Determine the [X, Y] coordinate at the center of the cell enclosing the given text.  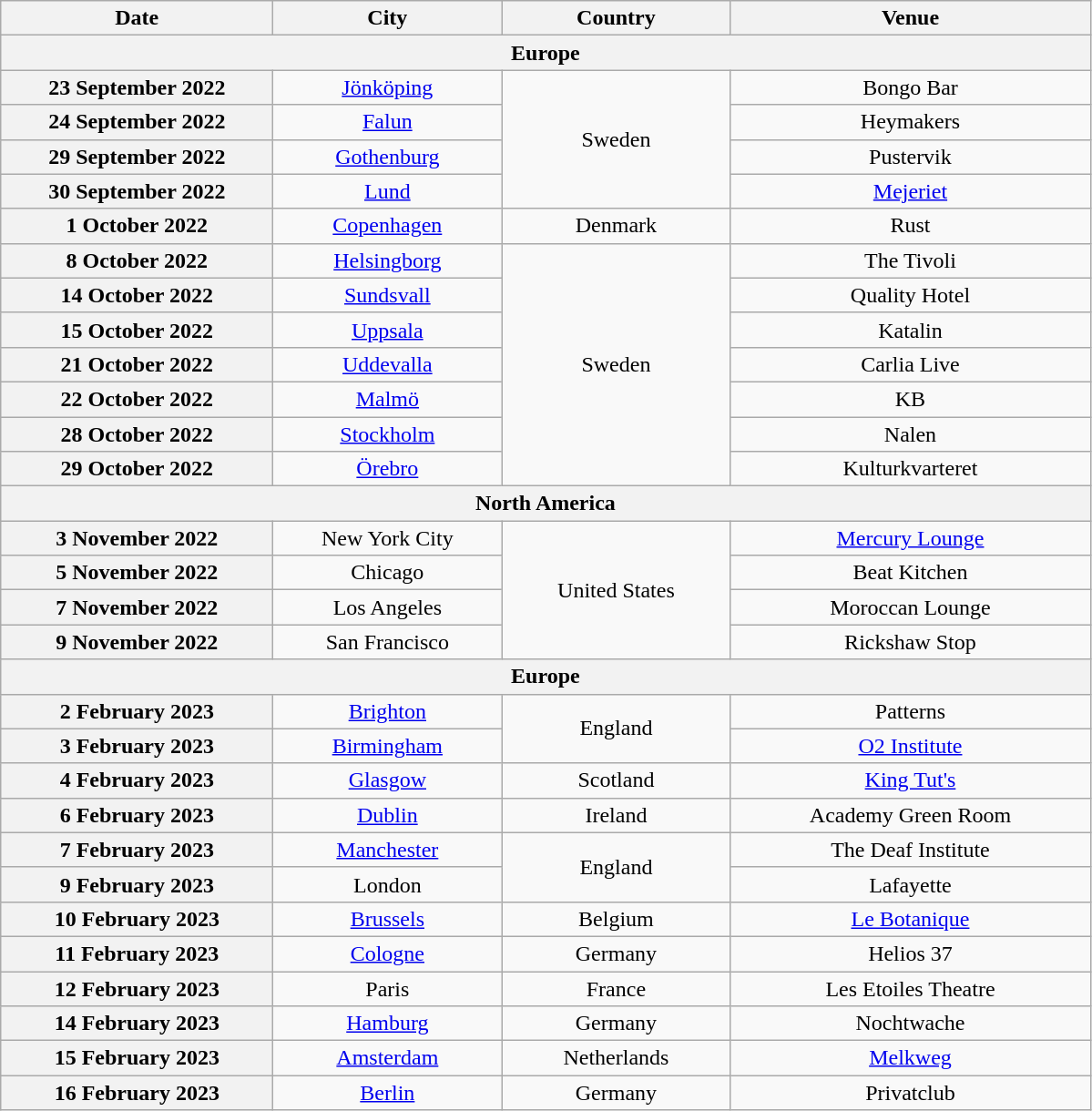
22 October 2022 [137, 399]
Los Angeles [388, 607]
Berlin [388, 1093]
KB [911, 399]
Cologne [388, 953]
Quality Hotel [911, 295]
Netherlands [616, 1058]
12 February 2023 [137, 988]
King Tut's [911, 780]
Belgium [616, 919]
16 February 2023 [137, 1093]
Glasgow [388, 780]
The Deaf Institute [911, 850]
15 October 2022 [137, 330]
7 November 2022 [137, 607]
3 November 2022 [137, 538]
Malmö [388, 399]
Date [137, 18]
Les Etoiles Theatre [911, 988]
Chicago [388, 573]
Pustervik [911, 157]
London [388, 884]
Carlia Live [911, 364]
9 February 2023 [137, 884]
Paris [388, 988]
Academy Green Room [911, 815]
San Francisco [388, 642]
Denmark [616, 226]
Amsterdam [388, 1058]
Brussels [388, 919]
15 February 2023 [137, 1058]
14 October 2022 [137, 295]
2 February 2023 [137, 711]
United States [616, 590]
Uppsala [388, 330]
Rust [911, 226]
Uddevalla [388, 364]
Lund [388, 191]
9 November 2022 [137, 642]
Nalen [911, 434]
8 October 2022 [137, 260]
Helsingborg [388, 260]
Ireland [616, 815]
Jönköping [388, 87]
Nochtwache [911, 1024]
Copenhagen [388, 226]
24 September 2022 [137, 122]
14 February 2023 [137, 1024]
28 October 2022 [137, 434]
Katalin [911, 330]
Venue [911, 18]
North America [546, 504]
Manchester [388, 850]
Falun [388, 122]
29 October 2022 [137, 469]
29 September 2022 [137, 157]
Kulturkvarteret [911, 469]
Melkweg [911, 1058]
5 November 2022 [137, 573]
1 October 2022 [137, 226]
Gothenburg [388, 157]
7 February 2023 [137, 850]
Sundsvall [388, 295]
Bongo Bar [911, 87]
Birmingham [388, 746]
10 February 2023 [137, 919]
Moroccan Lounge [911, 607]
21 October 2022 [137, 364]
Country [616, 18]
Mercury Lounge [911, 538]
Stockholm [388, 434]
The Tivoli [911, 260]
Beat Kitchen [911, 573]
City [388, 18]
O2 Institute [911, 746]
23 September 2022 [137, 87]
New York City [388, 538]
Brighton [388, 711]
Scotland [616, 780]
3 February 2023 [137, 746]
Hamburg [388, 1024]
Helios 37 [911, 953]
4 February 2023 [137, 780]
Lafayette [911, 884]
Mejeriet [911, 191]
Le Botanique [911, 919]
6 February 2023 [137, 815]
Patterns [911, 711]
Örebro [388, 469]
Rickshaw Stop [911, 642]
30 September 2022 [137, 191]
Dublin [388, 815]
Privatclub [911, 1093]
11 February 2023 [137, 953]
Heymakers [911, 122]
France [616, 988]
